Extract the (x, y) coordinate from the center of the cell holding the provided text.  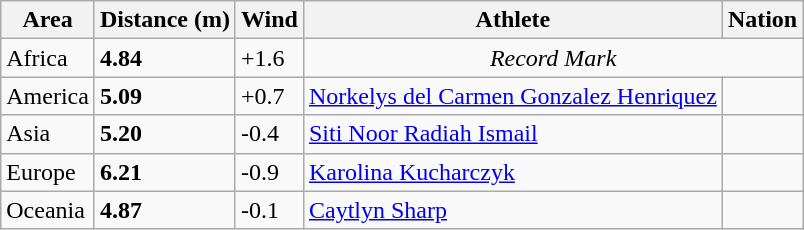
America (48, 96)
Nation (762, 20)
Athlete (512, 20)
Europe (48, 172)
Area (48, 20)
Oceania (48, 210)
Karolina Kucharczyk (512, 172)
5.20 (164, 134)
Asia (48, 134)
Wind (269, 20)
+1.6 (269, 58)
4.84 (164, 58)
Record Mark (552, 58)
Africa (48, 58)
Distance (m) (164, 20)
6.21 (164, 172)
-0.1 (269, 210)
Norkelys del Carmen Gonzalez Henriquez (512, 96)
4.87 (164, 210)
+0.7 (269, 96)
-0.9 (269, 172)
Caytlyn Sharp (512, 210)
Siti Noor Radiah Ismail (512, 134)
-0.4 (269, 134)
5.09 (164, 96)
